Return the (X, Y) coordinate for the center point of the cell that contains the specified text.  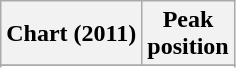
Chart (2011) (72, 34)
Peakposition (188, 34)
